Identify which cell holds the provided text, then report its [X, Y] central coordinate. 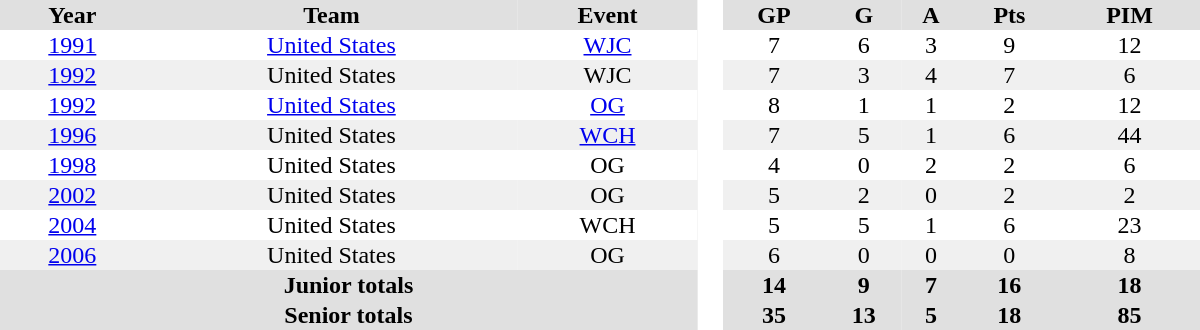
Year [72, 15]
G [864, 15]
2004 [72, 225]
2006 [72, 255]
23 [1130, 225]
GP [774, 15]
Team [332, 15]
1996 [72, 135]
1991 [72, 45]
44 [1130, 135]
16 [1010, 285]
2002 [72, 195]
Event [608, 15]
1998 [72, 165]
14 [774, 285]
85 [1130, 315]
Senior totals [348, 315]
Junior totals [348, 285]
PIM [1130, 15]
13 [864, 315]
Pts [1010, 15]
35 [774, 315]
A [931, 15]
